Find where the given text appears and provide that cell's center as [x, y] coordinate. 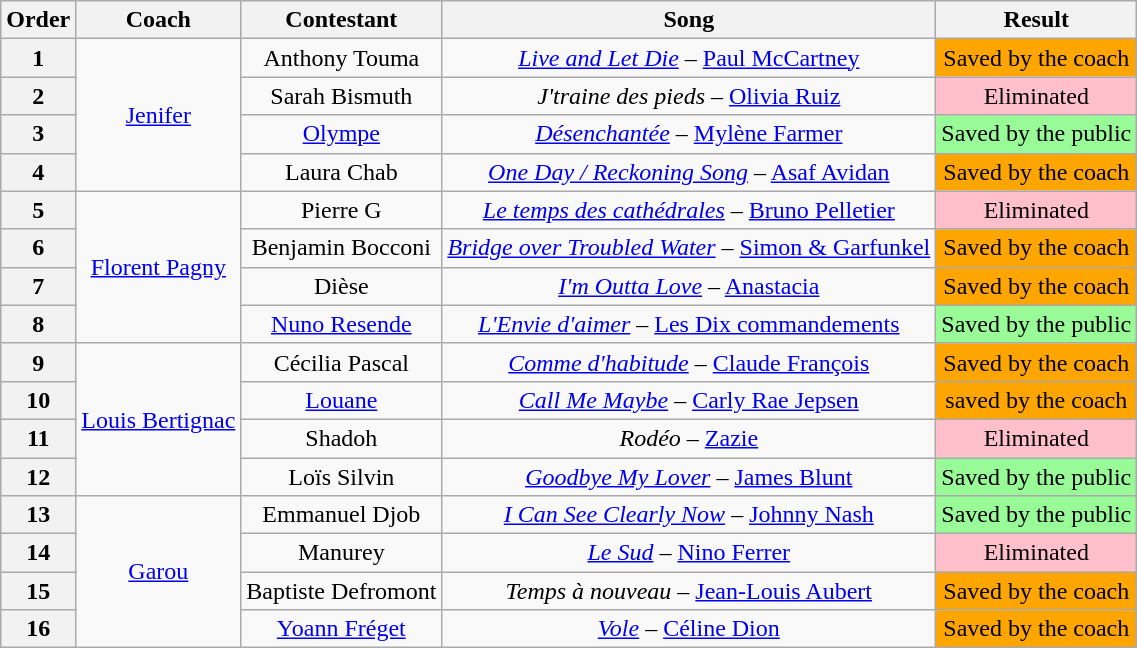
Loïs Silvin [342, 477]
13 [38, 515]
L'Envie d'aimer – Les Dix commandements [689, 324]
Bridge over Troubled Water – Simon & Garfunkel [689, 248]
6 [38, 248]
12 [38, 477]
2 [38, 96]
10 [38, 400]
Manurey [342, 553]
Shadoh [342, 438]
One Day / Reckoning Song – Asaf Avidan [689, 172]
Call Me Maybe – Carly Rae Jepsen [689, 400]
I'm Outta Love – Anastacia [689, 286]
16 [38, 629]
Temps à nouveau – Jean-Louis Aubert [689, 591]
Laura Chab [342, 172]
Yoann Fréget [342, 629]
Emmanuel Djob [342, 515]
Nuno Resende [342, 324]
J'traine des pieds – Olivia Ruiz [689, 96]
saved by the coach [1036, 400]
Coach [158, 20]
8 [38, 324]
Le Sud – Nino Ferrer [689, 553]
Vole – Céline Dion [689, 629]
15 [38, 591]
Florent Pagny [158, 267]
Sarah Bismuth [342, 96]
Benjamin Bocconi [342, 248]
I Can See Clearly Now – Johnny Nash [689, 515]
7 [38, 286]
Pierre G [342, 210]
Song [689, 20]
Order [38, 20]
Comme d'habitude – Claude François [689, 362]
Goodbye My Lover – James Blunt [689, 477]
4 [38, 172]
Louis Bertignac [158, 419]
3 [38, 134]
5 [38, 210]
Dièse [342, 286]
Olympe [342, 134]
14 [38, 553]
Rodéo – Zazie [689, 438]
1 [38, 58]
Result [1036, 20]
9 [38, 362]
Désenchantée – Mylène Farmer [689, 134]
Anthony Touma [342, 58]
Le temps des cathédrales – Bruno Pelletier [689, 210]
Live and Let Die – Paul McCartney [689, 58]
11 [38, 438]
Garou [158, 572]
Baptiste Defromont [342, 591]
Jenifer [158, 115]
Louane [342, 400]
Cécilia Pascal [342, 362]
Contestant [342, 20]
